From the cell containing the given text, extract its center point as (x, y) coordinate. 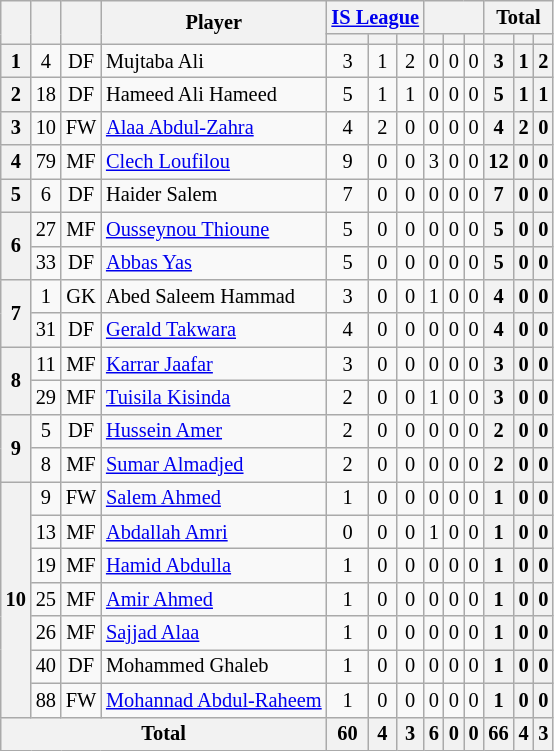
Mohannad Abdul-Raheem (214, 700)
88 (46, 700)
Ousseynou Thioune (214, 229)
Sajjad Alaa (214, 633)
Clech Loufilou (214, 162)
Mohammed Ghaleb (214, 666)
Abbas Yas (214, 263)
66 (499, 734)
33 (46, 263)
40 (46, 666)
26 (46, 633)
Hussein Amer (214, 431)
Hameed Ali Hameed (214, 94)
Karrar Jaafar (214, 364)
IS League (376, 17)
Gerald Takwara (214, 330)
Hamid Abdulla (214, 565)
11 (46, 364)
29 (46, 397)
Player (214, 22)
31 (46, 330)
27 (46, 229)
Sumar Almadjed (214, 465)
Abed Saleem Hammad (214, 296)
79 (46, 162)
Amir Ahmed (214, 599)
Haider Salem (214, 195)
Alaa Abdul-Zahra (214, 128)
25 (46, 599)
60 (348, 734)
Tuisila Kisinda (214, 397)
GK (81, 296)
Mujtaba Ali (214, 61)
19 (46, 565)
Abdallah Amri (214, 532)
12 (499, 162)
18 (46, 94)
13 (46, 532)
Salem Ahmed (214, 498)
